Return the [x, y] coordinate for the center point of the cell that contains the specified text.  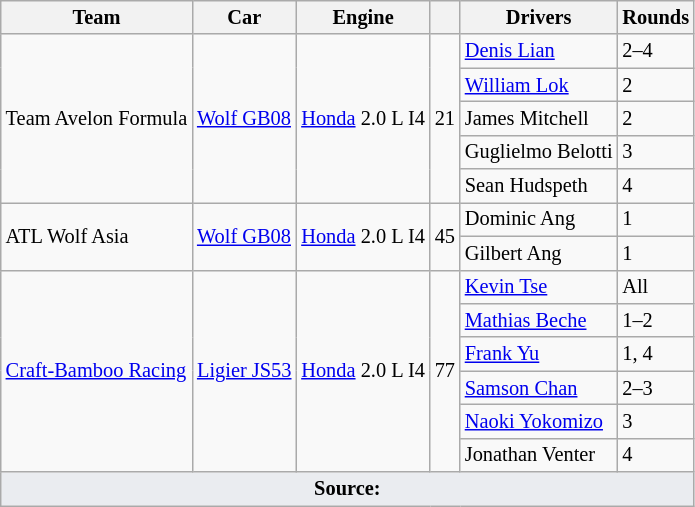
Dominic Ang [539, 219]
Source: [348, 489]
Team Avelon Formula [96, 118]
Craft-Bamboo Racing [96, 371]
Sean Hudspeth [539, 186]
Team [96, 17]
Mathias Beche [539, 320]
Rounds [656, 17]
Frank Yu [539, 354]
Samson Chan [539, 388]
Drivers [539, 17]
Naoki Yokomizo [539, 421]
1–2 [656, 320]
45 [445, 236]
Kevin Tse [539, 287]
Ligier JS53 [244, 371]
James Mitchell [539, 118]
Car [244, 17]
William Lok [539, 85]
1, 4 [656, 354]
Denis Lian [539, 51]
77 [445, 371]
All [656, 287]
Gilbert Ang [539, 253]
Guglielmo Belotti [539, 152]
2–3 [656, 388]
Jonathan Venter [539, 455]
2–4 [656, 51]
ATL Wolf Asia [96, 236]
Engine [363, 17]
21 [445, 118]
